Determine the [X, Y] coordinate at the center of the cell enclosing the given text.  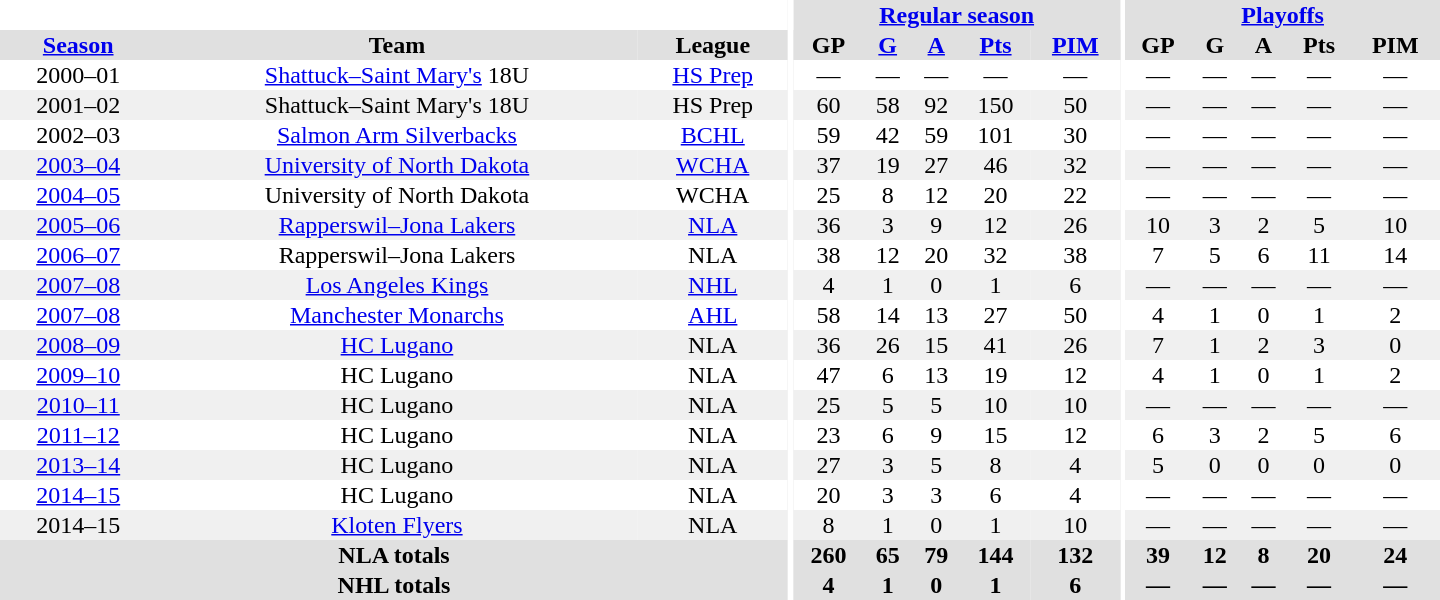
92 [936, 105]
144 [996, 555]
2000–01 [78, 75]
2011–12 [78, 435]
Los Angeles Kings [396, 285]
NHL totals [394, 585]
2010–11 [78, 405]
22 [1076, 195]
2005–06 [78, 225]
60 [828, 105]
Kloten Flyers [396, 525]
2004–05 [78, 195]
39 [1158, 555]
Season [78, 45]
260 [828, 555]
41 [996, 345]
24 [1396, 555]
2001–02 [78, 105]
23 [828, 435]
79 [936, 555]
NLA totals [394, 555]
Playoffs [1282, 15]
47 [828, 375]
101 [996, 135]
150 [996, 105]
Manchester Monarchs [396, 315]
2013–14 [78, 465]
42 [888, 135]
AHL [713, 315]
2009–10 [78, 375]
Team [396, 45]
League [713, 45]
2006–07 [78, 255]
2002–03 [78, 135]
65 [888, 555]
NHL [713, 285]
2003–04 [78, 165]
Regular season [956, 15]
11 [1320, 255]
30 [1076, 135]
Salmon Arm Silverbacks [396, 135]
37 [828, 165]
46 [996, 165]
BCHL [713, 135]
2008–09 [78, 345]
132 [1076, 555]
